From the cell containing the given text, extract its center point as [x, y] coordinate. 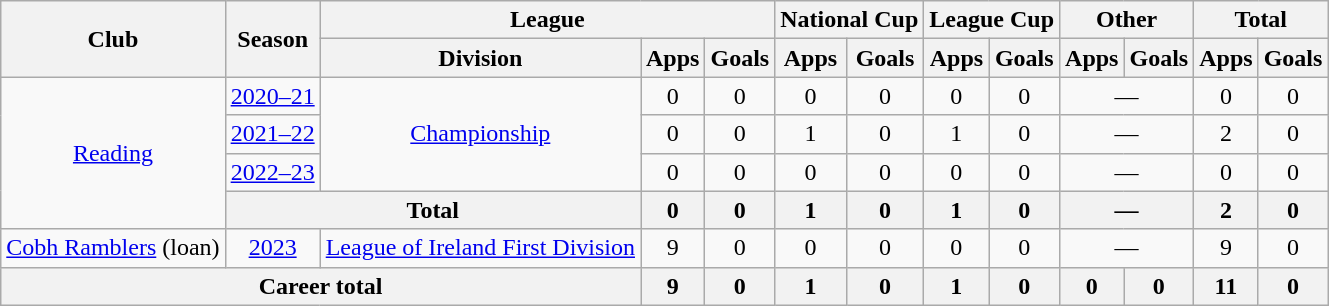
Championship [480, 134]
League Cup [992, 20]
2020–21 [272, 96]
National Cup [850, 20]
Club [113, 39]
11 [1226, 286]
Career total [321, 286]
2023 [272, 248]
Reading [113, 153]
League of Ireland First Division [480, 248]
Division [480, 58]
Season [272, 39]
Other [1127, 20]
2022–23 [272, 172]
League [547, 20]
Cobh Ramblers (loan) [113, 248]
2021–22 [272, 134]
